Locate the cell with the specified text and output its [X, Y] center coordinate. 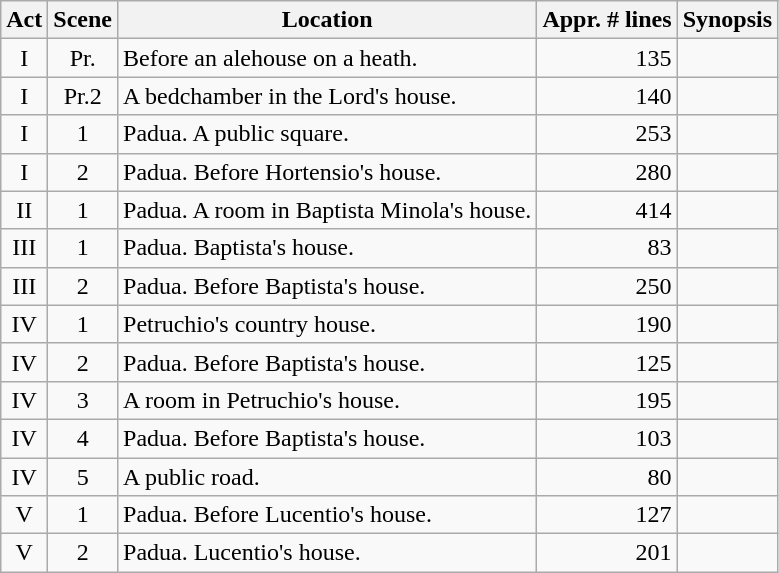
253 [607, 134]
3 [83, 400]
Padua. Baptista's house. [328, 248]
Pr.2 [83, 96]
195 [607, 400]
190 [607, 324]
201 [607, 553]
Location [328, 20]
Before an alehouse on a heath. [328, 58]
A bedchamber in the Lord's house. [328, 96]
Act [24, 20]
Scene [83, 20]
80 [607, 477]
140 [607, 96]
83 [607, 248]
Pr. [83, 58]
125 [607, 362]
414 [607, 210]
Padua. Lucentio's house. [328, 553]
A public road. [328, 477]
250 [607, 286]
Padua. Before Lucentio's house. [328, 515]
135 [607, 58]
Padua. A public square. [328, 134]
103 [607, 438]
Padua. A room in Baptista Minola's house. [328, 210]
Petruchio's country house. [328, 324]
II [24, 210]
Appr. # lines [607, 20]
Padua. Before Hortensio's house. [328, 172]
127 [607, 515]
A room in Petruchio's house. [328, 400]
4 [83, 438]
280 [607, 172]
5 [83, 477]
Synopsis [727, 20]
